Search for the cell housing the specified text and yield its (x, y) center coordinate. 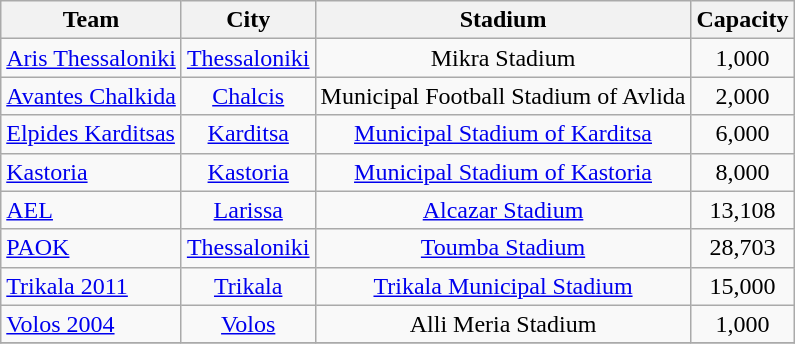
28,703 (742, 248)
Aris Thessaloniki (92, 58)
13,108 (742, 210)
15,000 (742, 286)
PAOK (92, 248)
Alcazar Stadium (503, 210)
Municipal Stadium of Kastoria (503, 172)
Trikala (248, 286)
Stadium (503, 20)
Chalcis (248, 96)
Karditsa (248, 134)
City (248, 20)
Larissa (248, 210)
Volos (248, 324)
2,000 (742, 96)
8,000 (742, 172)
Volos 2004 (92, 324)
Mikra Stadium (503, 58)
Elpides Karditsas (92, 134)
Team (92, 20)
Municipal Stadium of Karditsa (503, 134)
6,000 (742, 134)
Avantes Chalkida (92, 96)
Trikala Municipal Stadium (503, 286)
Toumba Stadium (503, 248)
Capacity (742, 20)
Alli Meria Stadium (503, 324)
AEL (92, 210)
Municipal Football Stadium of Avlida (503, 96)
Trikala 2011 (92, 286)
